Determine the [x, y] coordinate at the center of the cell enclosing the given text.  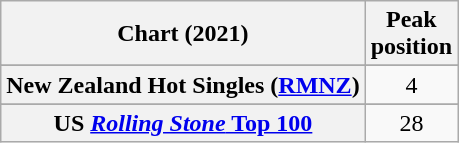
US Rolling Stone Top 100 [183, 123]
Peakposition [411, 34]
4 [411, 85]
28 [411, 123]
New Zealand Hot Singles (RMNZ) [183, 85]
Chart (2021) [183, 34]
